Extract the (x, y) coordinate from the center of the cell holding the provided text.  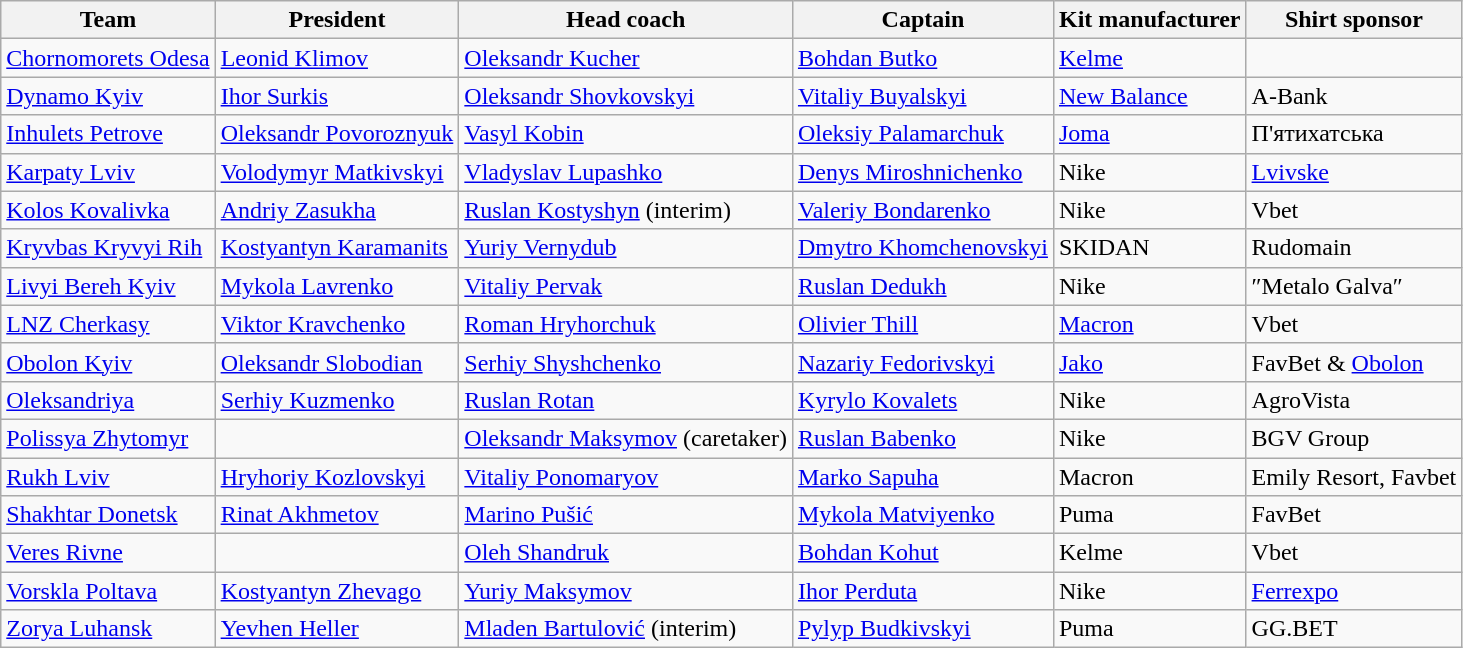
Yevhen Heller (337, 629)
Vitaliy Pervak (626, 286)
BGV Group (1354, 438)
Oleksandr Shovkovskyi (626, 96)
″Metalo Galva″ (1354, 286)
Mykola Matviyenko (922, 515)
Lvivske (1354, 172)
Obolon Kyiv (108, 362)
A-Bank (1354, 96)
Ruslan Babenko (922, 438)
SKIDAN (1150, 248)
Inhulets Petrove (108, 134)
FavBet (1354, 515)
Team (108, 20)
Ruslan Dedukh (922, 286)
Leonid Klimov (337, 58)
Andriy Zasukha (337, 210)
Karpaty Lviv (108, 172)
Vitaliy Buyalskyi (922, 96)
Zorya Luhansk (108, 629)
Kyrylo Kovalets (922, 400)
Rukh Lviv (108, 477)
Ruslan Rotan (626, 400)
Valeriy Bondarenko (922, 210)
Yuriy Vernydub (626, 248)
Vasyl Kobin (626, 134)
New Balance (1150, 96)
Oleksandr Maksymov (caretaker) (626, 438)
Vorskla Poltava (108, 591)
Vladyslav Lupashko (626, 172)
Joma (1150, 134)
Hryhoriy Kozlovskyi (337, 477)
Kolos Kovalivka (108, 210)
Roman Hryhorchuk (626, 324)
GG.BET (1354, 629)
Serhiy Shyshchenko (626, 362)
Polissya Zhytomyr (108, 438)
Olivier Thill (922, 324)
Dynamo Kyiv (108, 96)
AgroVista (1354, 400)
Pylyp Budkivskyi (922, 629)
LNZ Cherkasy (108, 324)
Kostyantyn Karamanits (337, 248)
Vitaliy Ponomaryov (626, 477)
Kit manufacturer (1150, 20)
Nazariy Fedorivskyi (922, 362)
Oleksandriya (108, 400)
Oleksandr Povoroznyuk (337, 134)
Shirt sponsor (1354, 20)
Ruslan Kostyshyn (interim) (626, 210)
Ferrexpo (1354, 591)
Serhiy Kuzmenko (337, 400)
Emily Resort, Favbet (1354, 477)
Bohdan Kohut (922, 553)
FavBet & Obolon (1354, 362)
Viktor Kravchenko (337, 324)
Rudomain (1354, 248)
Marko Sapuha (922, 477)
Yuriy Maksymov (626, 591)
Volodymyr Matkivskyi (337, 172)
Mykola Lavrenko (337, 286)
Livyi Bereh Kyiv (108, 286)
Captain (922, 20)
П'ятихатська (1354, 134)
Rinat Akhmetov (337, 515)
Bohdan Butko (922, 58)
President (337, 20)
Denys Miroshnichenko (922, 172)
Oleksandr Slobodian (337, 362)
Marino Pušić (626, 515)
Veres Rivne (108, 553)
Jako (1150, 362)
Chornomorets Odesa (108, 58)
Ihor Surkis (337, 96)
Kostyantyn Zhevago (337, 591)
Shakhtar Donetsk (108, 515)
Dmytro Khomchenovskyi (922, 248)
Oleksandr Kucher (626, 58)
Mladen Bartulović (interim) (626, 629)
Oleh Shandruk (626, 553)
Kryvbas Kryvyi Rih (108, 248)
Head coach (626, 20)
Ihor Perduta (922, 591)
Oleksiy Palamarchuk (922, 134)
